Return (x, y) of the center of cell containing provided text 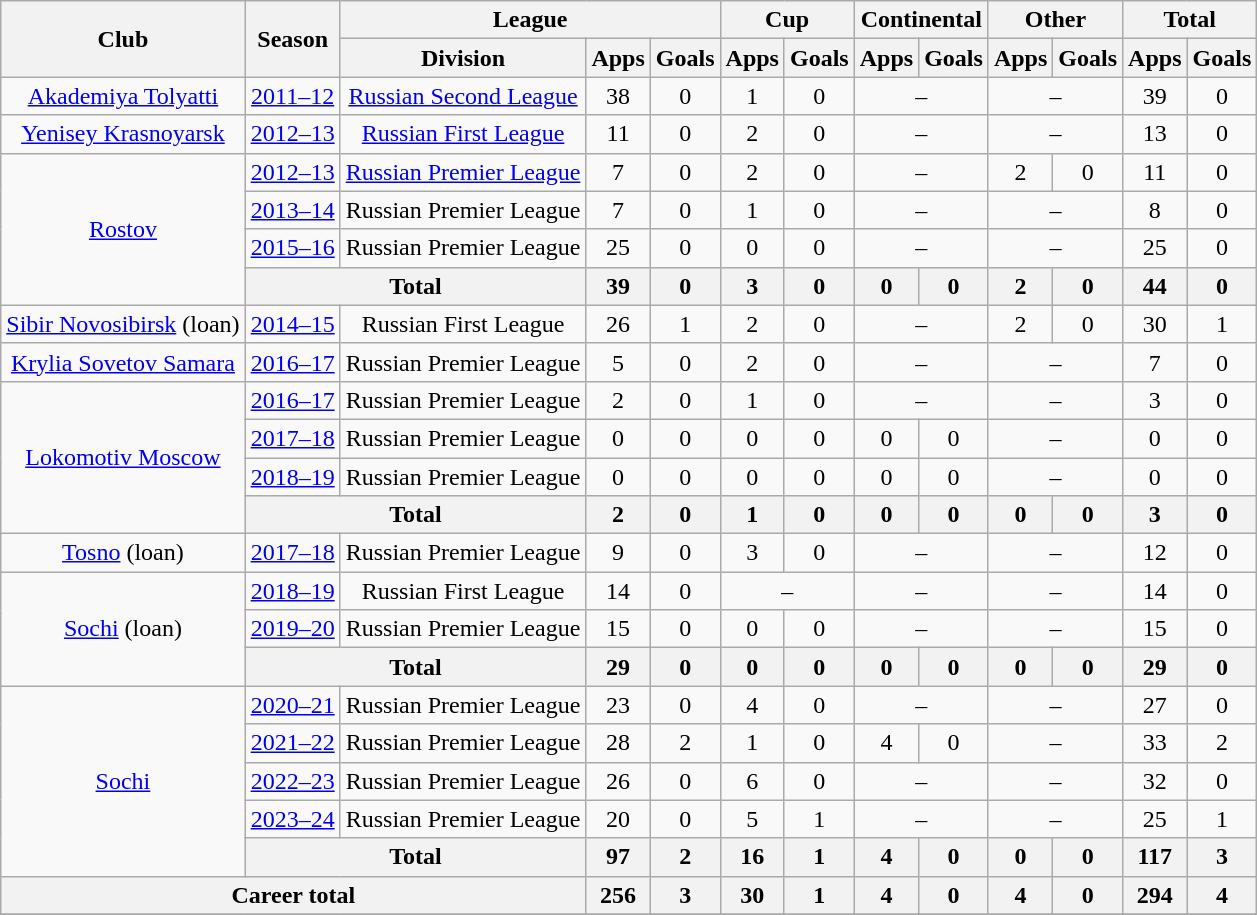
Club (123, 39)
6 (752, 781)
97 (618, 857)
2014–15 (292, 324)
Sochi (loan) (123, 629)
13 (1155, 134)
Season (292, 39)
2022–23 (292, 781)
Other (1055, 20)
2011–12 (292, 96)
294 (1155, 895)
Division (463, 58)
Akademiya Tolyatti (123, 96)
2015–16 (292, 248)
Rostov (123, 229)
Yenisey Krasnoyarsk (123, 134)
2013–14 (292, 210)
23 (618, 705)
32 (1155, 781)
Krylia Sovetov Samara (123, 362)
Russian Second League (463, 96)
Career total (294, 895)
Continental (921, 20)
Sibir Novosibirsk (loan) (123, 324)
9 (618, 553)
Cup (787, 20)
256 (618, 895)
2021–22 (292, 743)
28 (618, 743)
Sochi (123, 781)
16 (752, 857)
Tosno (loan) (123, 553)
12 (1155, 553)
2020–21 (292, 705)
8 (1155, 210)
44 (1155, 286)
27 (1155, 705)
20 (618, 819)
38 (618, 96)
2019–20 (292, 629)
117 (1155, 857)
League (530, 20)
2023–24 (292, 819)
33 (1155, 743)
Lokomotiv Moscow (123, 457)
